Identify which cell holds the provided text, then report its [X, Y] central coordinate. 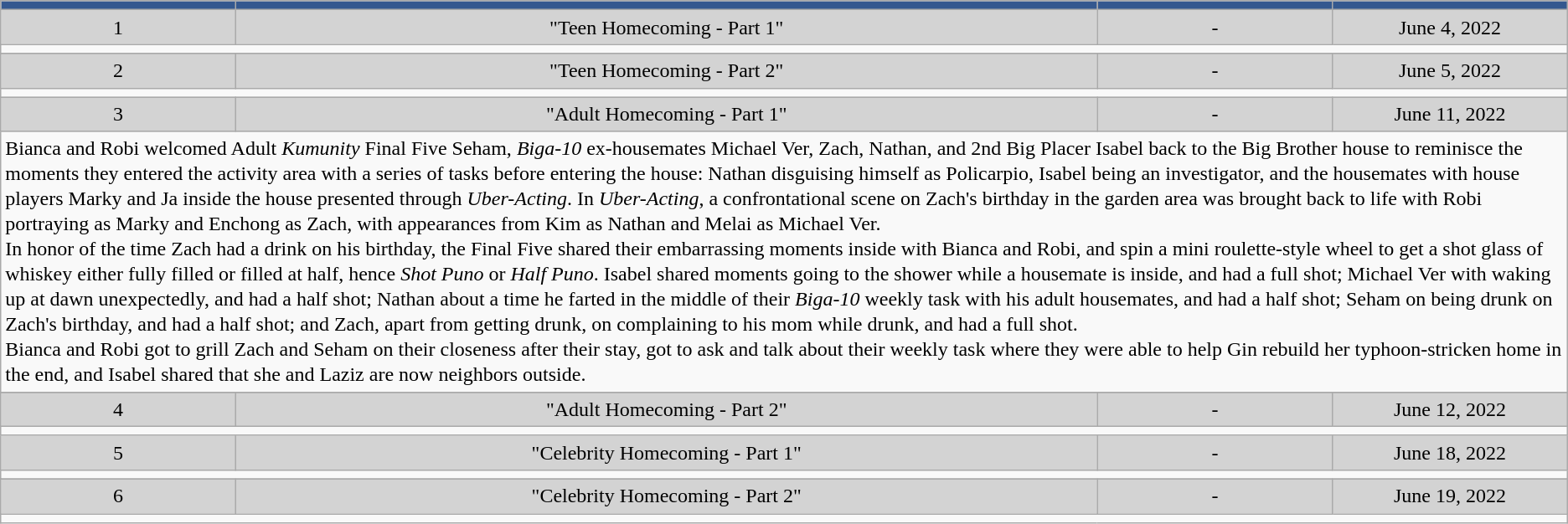
"Teen Homecoming - Part 1" [667, 27]
5 [119, 452]
"Adult Homecoming - Part 2" [667, 408]
June 18, 2022 [1451, 452]
"Adult Homecoming - Part 1" [667, 114]
June 11, 2022 [1451, 114]
4 [119, 408]
June 12, 2022 [1451, 408]
"Teen Homecoming - Part 2" [667, 70]
2 [119, 70]
3 [119, 114]
1 [119, 27]
June 19, 2022 [1451, 496]
June 4, 2022 [1451, 27]
June 5, 2022 [1451, 70]
6 [119, 496]
"Celebrity Homecoming - Part 2" [667, 496]
"Celebrity Homecoming - Part 1" [667, 452]
